Provide the [X, Y] coordinate of the cell's center where the given text is located.  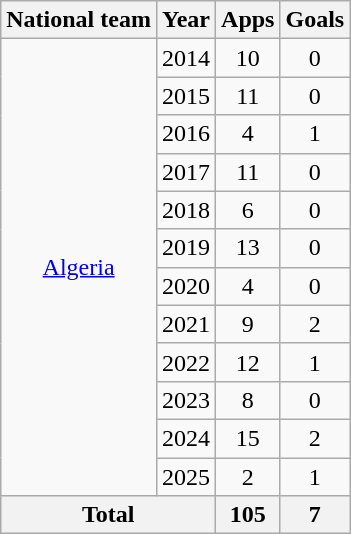
National team [79, 20]
Year [186, 20]
8 [248, 400]
Goals [315, 20]
Total [108, 515]
2022 [186, 362]
2017 [186, 172]
2014 [186, 58]
15 [248, 438]
2016 [186, 134]
2021 [186, 324]
7 [315, 515]
2019 [186, 248]
2023 [186, 400]
6 [248, 210]
Apps [248, 20]
9 [248, 324]
Algeria [79, 268]
2015 [186, 96]
105 [248, 515]
2025 [186, 477]
12 [248, 362]
2020 [186, 286]
2018 [186, 210]
13 [248, 248]
10 [248, 58]
2024 [186, 438]
